Capture the cell that displays the provided text and extract its [x, y] central coordinate. 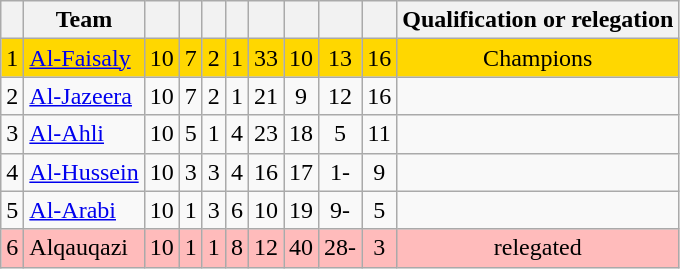
28- [340, 248]
relegated [538, 248]
Qualification or relegation [538, 20]
Al-Jazeera [84, 96]
Al-Arabi [84, 210]
Champions [538, 58]
Al-Faisaly [84, 58]
Al-Ahli [84, 134]
9- [340, 210]
8 [236, 248]
Al-Hussein [84, 172]
23 [266, 134]
Alqauqazi [84, 248]
13 [340, 58]
40 [302, 248]
17 [302, 172]
1- [340, 172]
11 [380, 134]
33 [266, 58]
18 [302, 134]
21 [266, 96]
Team [84, 20]
19 [302, 210]
